Locate the cell with the specified text and output its (X, Y) center coordinate. 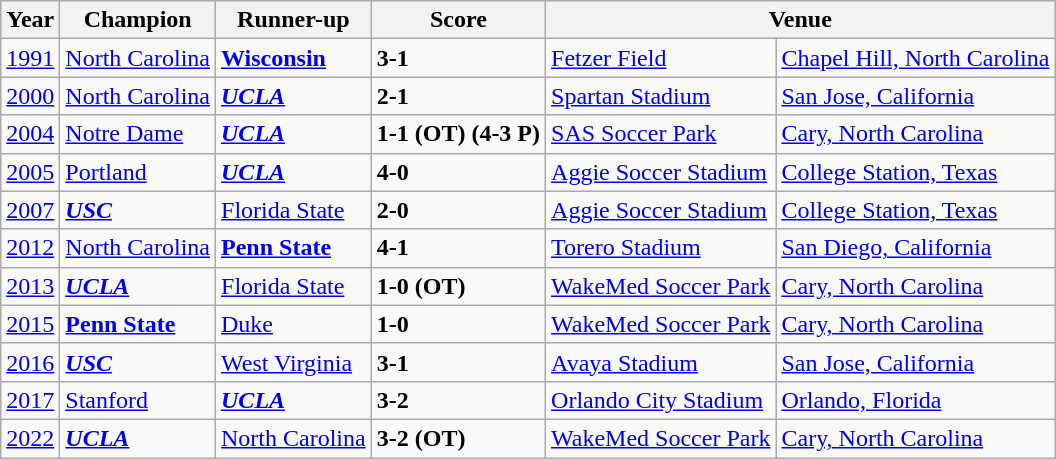
2017 (30, 400)
Duke (294, 324)
2016 (30, 362)
3-2 (OT) (458, 438)
2000 (30, 96)
1991 (30, 58)
SAS Soccer Park (661, 134)
San Diego, California (916, 248)
Score (458, 20)
2-1 (458, 96)
2005 (30, 172)
2022 (30, 438)
Avaya Stadium (661, 362)
3-2 (458, 400)
Orlando City Stadium (661, 400)
2015 (30, 324)
2013 (30, 286)
Venue (800, 20)
Stanford (138, 400)
1-0 (OT) (458, 286)
Wisconsin (294, 58)
Portland (138, 172)
Champion (138, 20)
2004 (30, 134)
1-0 (458, 324)
2007 (30, 210)
Torero Stadium (661, 248)
Notre Dame (138, 134)
1-1 (OT) (4-3 P) (458, 134)
West Virginia (294, 362)
Year (30, 20)
Fetzer Field (661, 58)
4-1 (458, 248)
Runner-up (294, 20)
4-0 (458, 172)
Spartan Stadium (661, 96)
2012 (30, 248)
2-0 (458, 210)
Chapel Hill, North Carolina (916, 58)
Orlando, Florida (916, 400)
